Find where the given text appears and provide that cell's center as [x, y] coordinate. 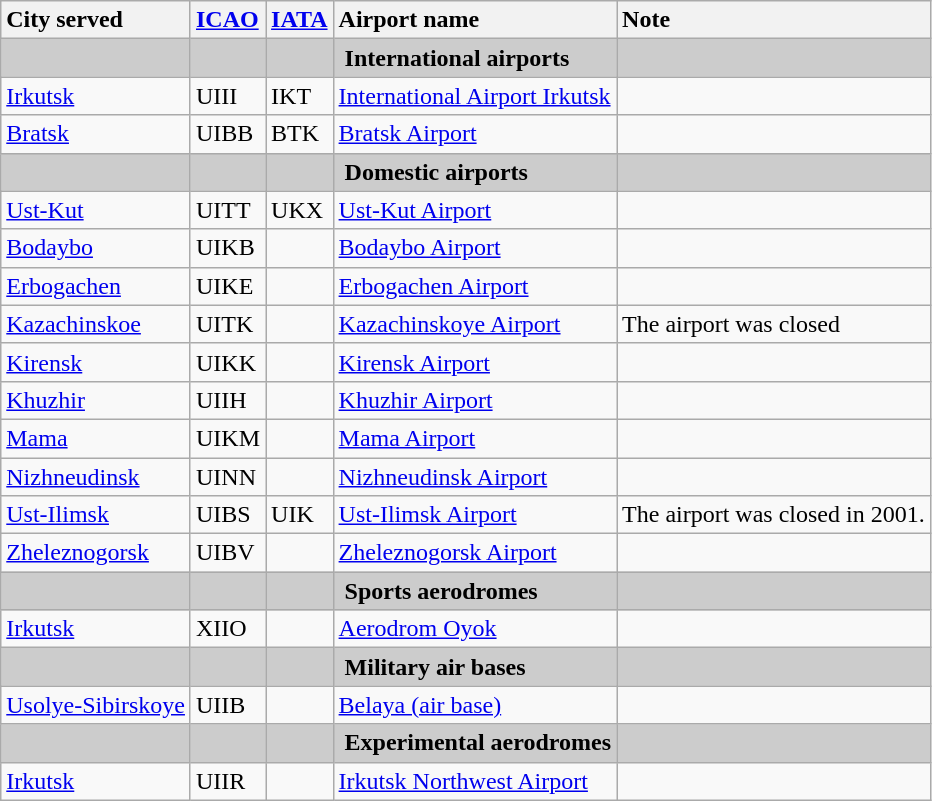
Erbogachen Airport [474, 286]
International Airport Irkutsk [474, 96]
Khuzhir [96, 400]
UITT [228, 210]
Experimental aerodromes [474, 743]
IKT [300, 96]
Sports aerodromes [474, 591]
UIIR [228, 781]
Mama [96, 438]
Domestic airports [474, 172]
Note [774, 20]
UIBB [228, 134]
Kirensk Airport [474, 362]
UINN [228, 477]
Ust-Ilimsk [96, 515]
UKX [300, 210]
Bratsk Airport [474, 134]
UIBS [228, 515]
Nizhneudinsk [96, 477]
Irkutsk Northwest Airport [474, 781]
UIK [300, 515]
Zheleznogorsk [96, 553]
UIKB [228, 248]
UIII [228, 96]
BTK [300, 134]
UIKM [228, 438]
Ust-Kut Airport [474, 210]
Aerodrom Oyok [474, 629]
Bodaybo [96, 248]
UITK [228, 324]
Kazachinskoye Airport [474, 324]
Erbogachen [96, 286]
UIIH [228, 400]
ICAO [228, 20]
UIBV [228, 553]
Bodaybo Airport [474, 248]
The airport was closed in 2001. [774, 515]
Usolye-Sibirskoye [96, 705]
UIKE [228, 286]
Khuzhir Airport [474, 400]
International airports [474, 58]
UIIB [228, 705]
City served [96, 20]
Mama Airport [474, 438]
Belaya (air base) [474, 705]
The airport was closed [774, 324]
Zheleznogorsk Airport [474, 553]
Ust-Ilimsk Airport [474, 515]
Military air bases [474, 667]
UIKK [228, 362]
Ust-Kut [96, 210]
Nizhneudinsk Airport [474, 477]
Airport name [474, 20]
XIIO [228, 629]
Kirensk [96, 362]
Bratsk [96, 134]
Kazachinskoe [96, 324]
IATA [300, 20]
